Determine the [X, Y] coordinate at the center of the cell enclosing the given text.  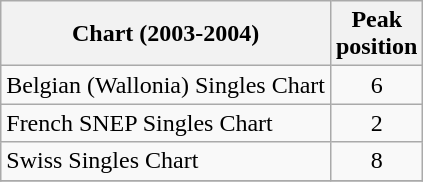
8 [376, 161]
2 [376, 123]
Peakposition [376, 34]
Swiss Singles Chart [166, 161]
6 [376, 85]
Chart (2003-2004) [166, 34]
Belgian (Wallonia) Singles Chart [166, 85]
French SNEP Singles Chart [166, 123]
